Output the (x, y) coordinate of the center of the cell containing the given text.  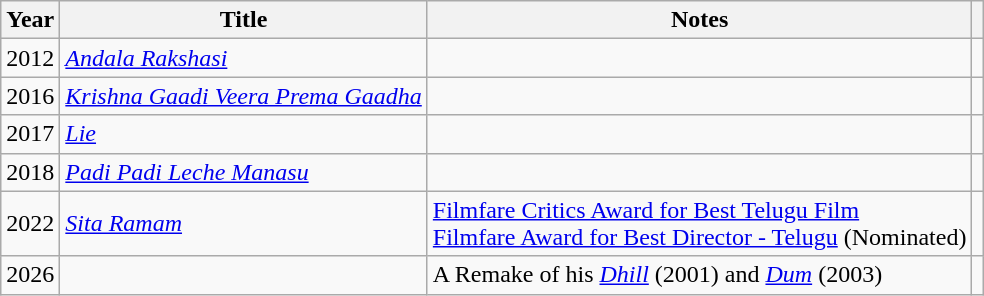
Sita Ramam (244, 224)
2018 (30, 172)
Year (30, 20)
Padi Padi Leche Manasu (244, 172)
2016 (30, 96)
Filmfare Critics Award for Best Telugu FilmFilmfare Award for Best Director - Telugu (Nominated) (700, 224)
Lie (244, 134)
A Remake of his Dhill (2001) and Dum (2003) (700, 275)
Krishna Gaadi Veera Prema Gaadha (244, 96)
2022 (30, 224)
Title (244, 20)
2012 (30, 58)
Andala Rakshasi (244, 58)
2017 (30, 134)
Notes (700, 20)
2026 (30, 275)
